Capture the cell that displays the provided text and extract its (x, y) central coordinate. 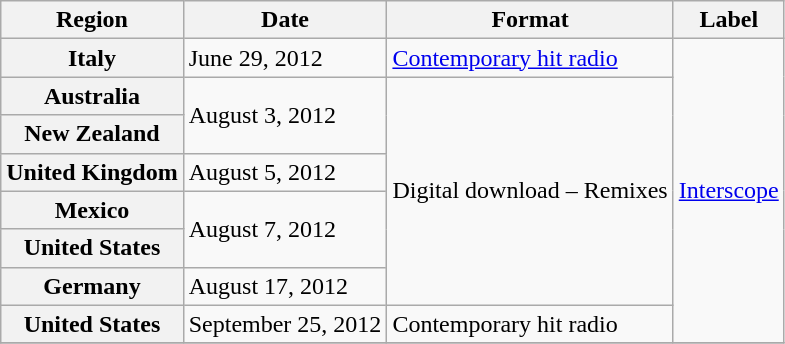
Interscope (728, 191)
August 5, 2012 (285, 172)
Italy (92, 58)
September 25, 2012 (285, 324)
Date (285, 20)
August 7, 2012 (285, 229)
Digital download – Remixes (530, 191)
August 3, 2012 (285, 115)
Region (92, 20)
Germany (92, 286)
Format (530, 20)
United Kingdom (92, 172)
August 17, 2012 (285, 286)
Label (728, 20)
June 29, 2012 (285, 58)
New Zealand (92, 134)
Australia (92, 96)
Mexico (92, 210)
